Pinpoint the cell where the given text exists, returning its (X, Y) midpoint coordinate. 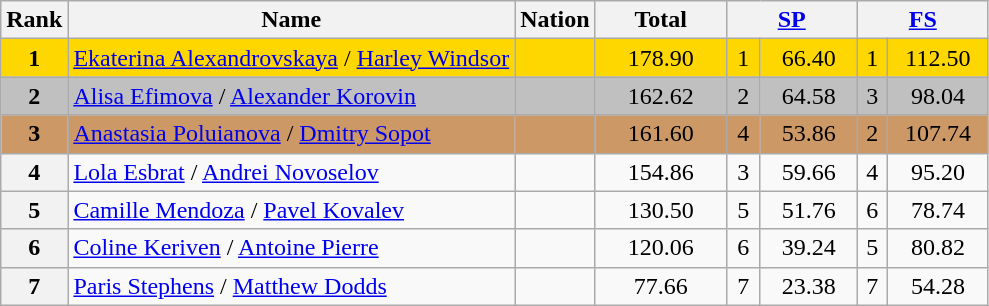
51.76 (808, 210)
95.20 (938, 172)
Total (660, 20)
SP (792, 20)
120.06 (660, 248)
23.38 (808, 286)
FS (922, 20)
112.50 (938, 58)
Nation (555, 20)
39.24 (808, 248)
77.66 (660, 286)
107.74 (938, 134)
98.04 (938, 96)
53.86 (808, 134)
66.40 (808, 58)
59.66 (808, 172)
Name (292, 20)
Anastasia Poluianova / Dmitry Sopot (292, 134)
64.58 (808, 96)
161.60 (660, 134)
178.90 (660, 58)
162.62 (660, 96)
154.86 (660, 172)
Rank (34, 20)
Ekaterina Alexandrovskaya / Harley Windsor (292, 58)
Coline Keriven / Antoine Pierre (292, 248)
130.50 (660, 210)
Lola Esbrat / Andrei Novoselov (292, 172)
Paris Stephens / Matthew Dodds (292, 286)
54.28 (938, 286)
78.74 (938, 210)
80.82 (938, 248)
Camille Mendoza / Pavel Kovalev (292, 210)
Alisa Efimova / Alexander Korovin (292, 96)
